Locate the cell with the specified text and output its (X, Y) center coordinate. 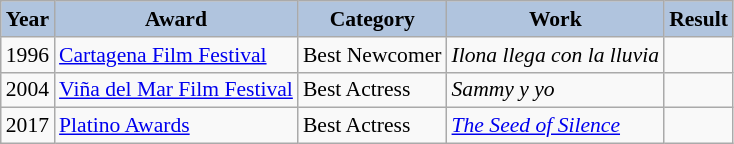
Viña del Mar Film Festival (176, 90)
Category (372, 19)
Best Newcomer (372, 55)
Award (176, 19)
Ilona llega con la lluvia (556, 55)
Cartagena Film Festival (176, 55)
Year (28, 19)
2004 (28, 90)
The Seed of Silence (556, 126)
Work (556, 19)
Result (698, 19)
1996 (28, 55)
Platino Awards (176, 126)
Sammy y yo (556, 90)
2017 (28, 126)
